For the text-containing cell, return its midpoint in (x, y) coordinate format. 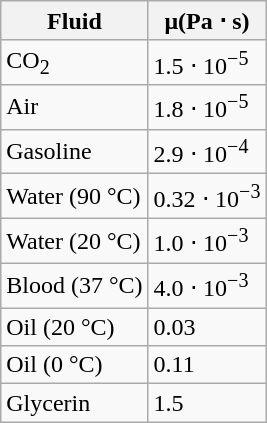
2.9 ⋅ 10−4 (207, 152)
Blood (37 °C) (74, 286)
Fluid (74, 21)
1.0 ⋅ 10−3 (207, 242)
0.03 (207, 327)
Glycerin (74, 403)
4.0 ⋅ 10−3 (207, 286)
CO2 (74, 62)
Water (90 °C) (74, 196)
1.8 ⋅ 10−5 (207, 108)
1.5 (207, 403)
0.32 ⋅ 10−3 (207, 196)
Gasoline (74, 152)
Water (20 °C) (74, 242)
1.5 ⋅ 10−5 (207, 62)
Oil (20 °C) (74, 327)
0.11 (207, 365)
Air (74, 108)
Oil (0 °C) (74, 365)
μ(Pa ⋅ s) (207, 21)
